Output the (x, y) coordinate of the center of the cell containing the given text.  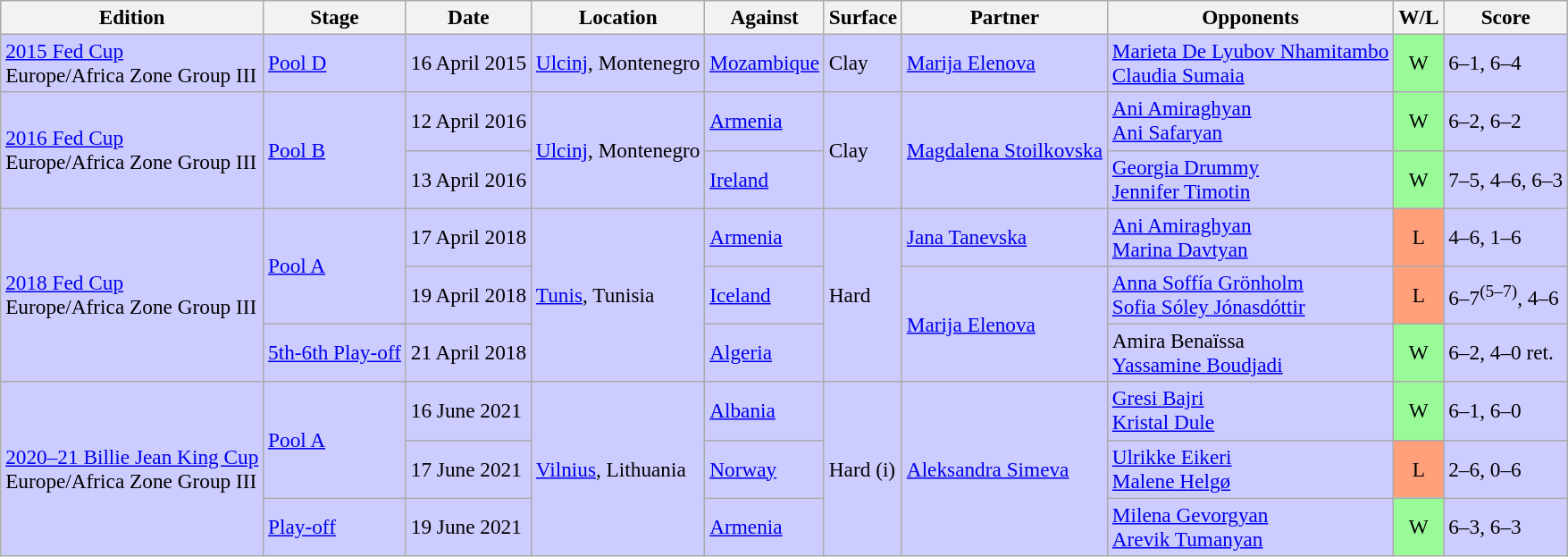
2015 Fed Cup Europe/Africa Zone Group III (132, 63)
6–7(5–7), 4–6 (1506, 295)
Amira Benaïssa Yassamine Boudjadi (1250, 352)
Anna Soffía Grönholm Sofia Sóley Jónasdóttir (1250, 295)
6–2, 4–0 ret. (1506, 352)
Georgia Drummy Jennifer Timotin (1250, 179)
12 April 2016 (468, 122)
2–6, 0–6 (1506, 468)
Pool B (335, 150)
19 April 2018 (468, 295)
21 April 2018 (468, 352)
W/L (1419, 17)
Opponents (1250, 17)
Surface (863, 17)
Albania (765, 411)
Stage (335, 17)
Aleksandra Simeva (1004, 468)
6–1, 6–4 (1506, 63)
13 April 2016 (468, 179)
17 April 2018 (468, 236)
Norway (765, 468)
Pool D (335, 63)
Mozambique (765, 63)
Ireland (765, 179)
Location (617, 17)
2016 Fed Cup Europe/Africa Zone Group III (132, 150)
Play-off (335, 526)
Algeria (765, 352)
Milena Gevorgyan Arevik Tumanyan (1250, 526)
16 April 2015 (468, 63)
Edition (132, 17)
Vilnius, Lithuania (617, 468)
Against (765, 17)
6–2, 6–2 (1506, 122)
Gresi Bajri Kristal Dule (1250, 411)
6–1, 6–0 (1506, 411)
Ani Amiraghyan Ani Safaryan (1250, 122)
Ulrikke Eikeri Malene Helgø (1250, 468)
2018 Fed Cup Europe/Africa Zone Group III (132, 294)
19 June 2021 (468, 526)
Magdalena Stoilkovska (1004, 150)
2020–21 Billie Jean King Cup Europe/Africa Zone Group III (132, 468)
5th-6th Play-off (335, 352)
Marieta De Lyubov Nhamitambo Claudia Sumaia (1250, 63)
Jana Tanevska (1004, 236)
Hard (i) (863, 468)
17 June 2021 (468, 468)
Date (468, 17)
Ani Amiraghyan Marina Davtyan (1250, 236)
16 June 2021 (468, 411)
Iceland (765, 295)
Hard (863, 294)
7–5, 4–6, 6–3 (1506, 179)
Score (1506, 17)
6–3, 6–3 (1506, 526)
Partner (1004, 17)
4–6, 1–6 (1506, 236)
Tunis, Tunisia (617, 294)
